Capture the cell that displays the provided text and extract its (X, Y) central coordinate. 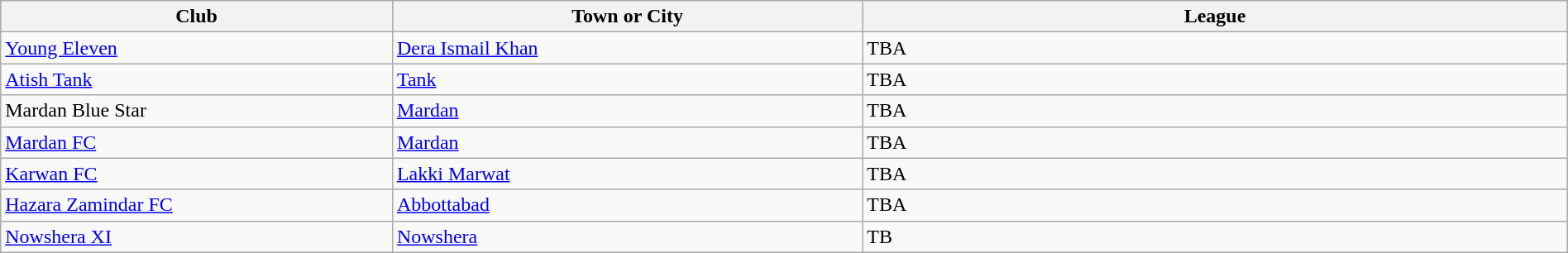
Dera Ismail Khan (627, 48)
Lakki Marwat (627, 174)
Hazara Zamindar FC (197, 205)
Atish Tank (197, 79)
Nowshera (627, 236)
Mardan Blue Star (197, 111)
Young Eleven (197, 48)
Abbottabad (627, 205)
Tank (627, 79)
TB (1216, 236)
Nowshera XI (197, 236)
Club (197, 17)
League (1216, 17)
Mardan FC (197, 142)
Town or City (627, 17)
Karwan FC (197, 174)
